Search for the cell housing the specified text and yield its [x, y] center coordinate. 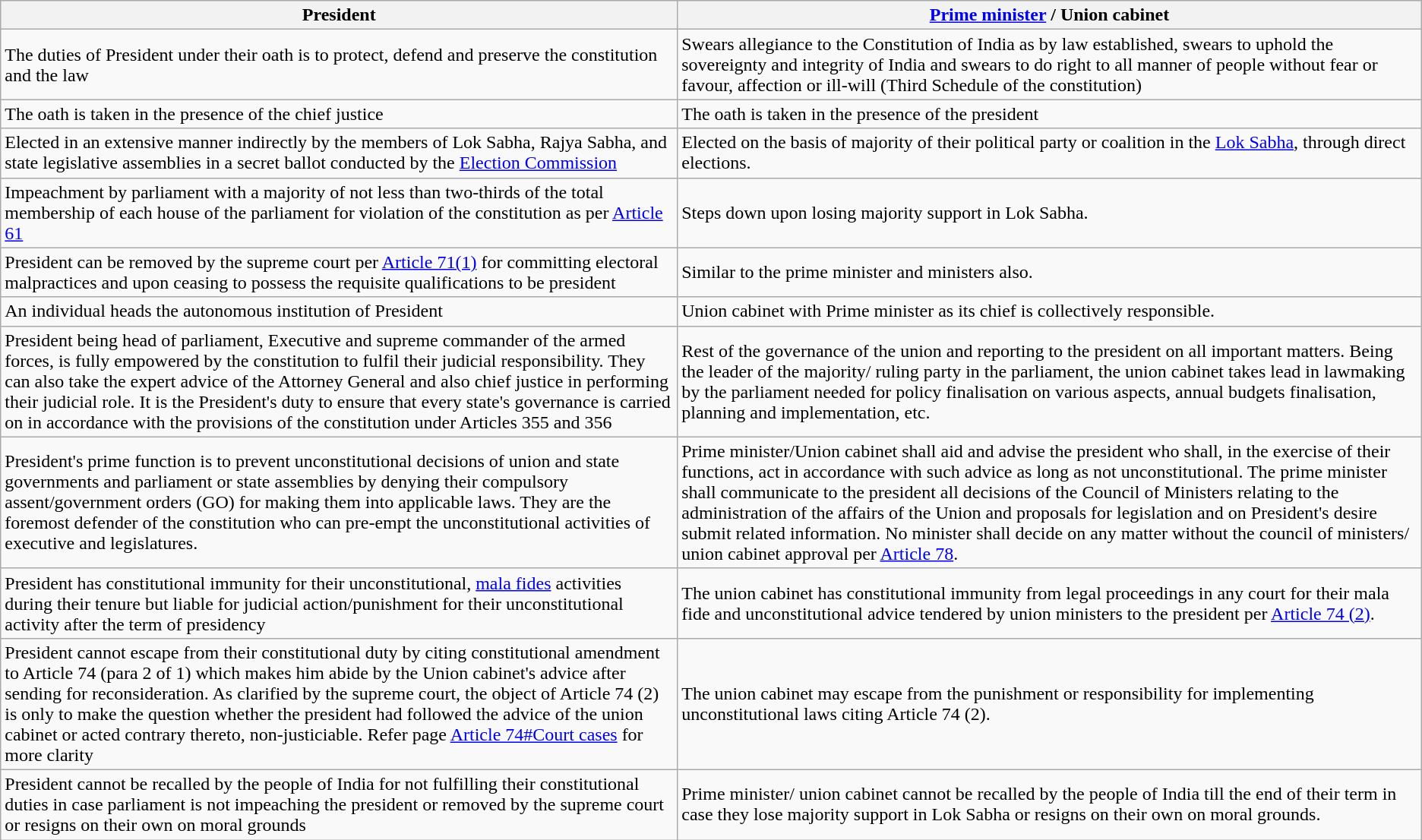
The duties of President under their oath is to protect, defend and preserve the constitution and the law [339, 65]
Steps down upon losing majority support in Lok Sabha. [1050, 213]
The oath is taken in the presence of the president [1050, 114]
An individual heads the autonomous institution of President [339, 311]
Elected on the basis of majority of their political party or coalition in the Lok Sabha, through direct elections. [1050, 153]
President [339, 15]
The oath is taken in the presence of the chief justice [339, 114]
Similar to the prime minister and ministers also. [1050, 272]
Union cabinet with Prime minister as its chief is collectively responsible. [1050, 311]
Prime minister / Union cabinet [1050, 15]
The union cabinet may escape from the punishment or responsibility for implementing unconstitutional laws citing Article 74 (2). [1050, 703]
